Output the [x, y] coordinate of the center of the cell containing the given text.  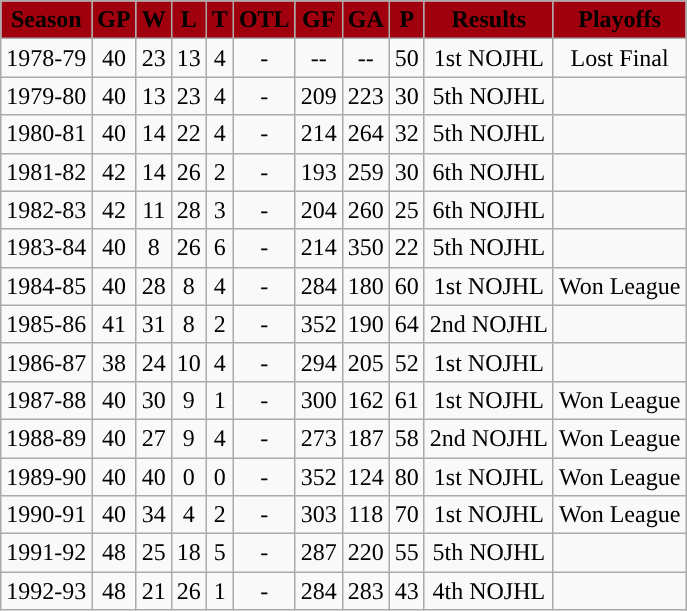
1988-89 [46, 438]
5 [220, 553]
43 [406, 591]
GP [114, 20]
38 [114, 362]
W [154, 20]
190 [366, 324]
Playoffs [619, 20]
162 [366, 400]
80 [406, 477]
350 [366, 248]
55 [406, 553]
209 [318, 96]
1990-91 [46, 515]
34 [154, 515]
1985-86 [46, 324]
193 [318, 172]
P [406, 20]
61 [406, 400]
Results [488, 20]
32 [406, 134]
3 [220, 210]
Season [46, 20]
4th NOJHL [488, 591]
187 [366, 438]
1987-88 [46, 400]
294 [318, 362]
52 [406, 362]
GA [366, 20]
64 [406, 324]
260 [366, 210]
1989-90 [46, 477]
180 [366, 286]
1986-87 [46, 362]
60 [406, 286]
18 [188, 553]
1982-83 [46, 210]
205 [366, 362]
300 [318, 400]
118 [366, 515]
1978-79 [46, 58]
GF [318, 20]
70 [406, 515]
283 [366, 591]
L [188, 20]
264 [366, 134]
OTL [264, 20]
124 [366, 477]
1980-81 [46, 134]
223 [366, 96]
24 [154, 362]
220 [366, 553]
1979-80 [46, 96]
Lost Final [619, 58]
287 [318, 553]
1983-84 [46, 248]
273 [318, 438]
41 [114, 324]
11 [154, 210]
50 [406, 58]
204 [318, 210]
T [220, 20]
259 [366, 172]
1984-85 [46, 286]
27 [154, 438]
21 [154, 591]
58 [406, 438]
10 [188, 362]
303 [318, 515]
31 [154, 324]
1992-93 [46, 591]
1981-82 [46, 172]
1991-92 [46, 553]
6 [220, 248]
